Find where the given text appears and provide that cell's center as [x, y] coordinate. 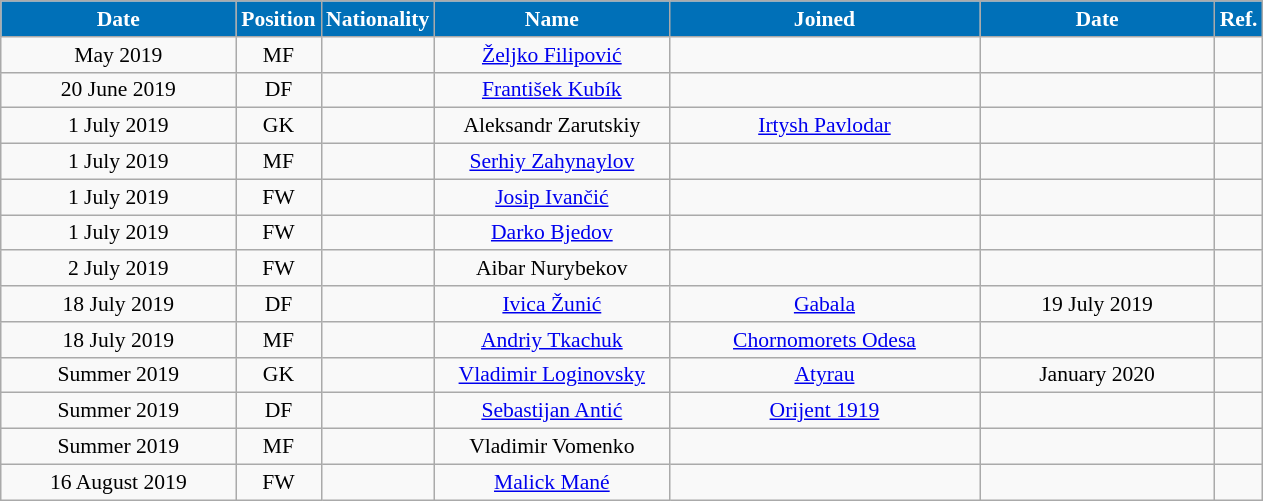
Serhiy Zahynaylov [552, 162]
Position [278, 19]
Darko Bjedov [552, 233]
Nationality [378, 19]
Ivica Žunić [552, 304]
Andriy Tkachuk [552, 340]
Željko Filipović [552, 55]
Chornomorets Odesa [824, 340]
20 June 2019 [118, 90]
16 August 2019 [118, 482]
Name [552, 19]
Josip Ivančić [552, 197]
Aleksandr Zarutskiy [552, 126]
Orijent 1919 [824, 411]
May 2019 [118, 55]
Irtysh Pavlodar [824, 126]
Vladimir Loginovsky [552, 375]
19 July 2019 [1098, 304]
Atyrau [824, 375]
Sebastijan Antić [552, 411]
January 2020 [1098, 375]
2 July 2019 [118, 269]
Gabala [824, 304]
Joined [824, 19]
Malick Mané [552, 482]
František Kubík [552, 90]
Vladimir Vomenko [552, 447]
Aibar Nurybekov [552, 269]
Ref. [1239, 19]
